Determine the (X, Y) coordinate at the center of the cell enclosing the given text.  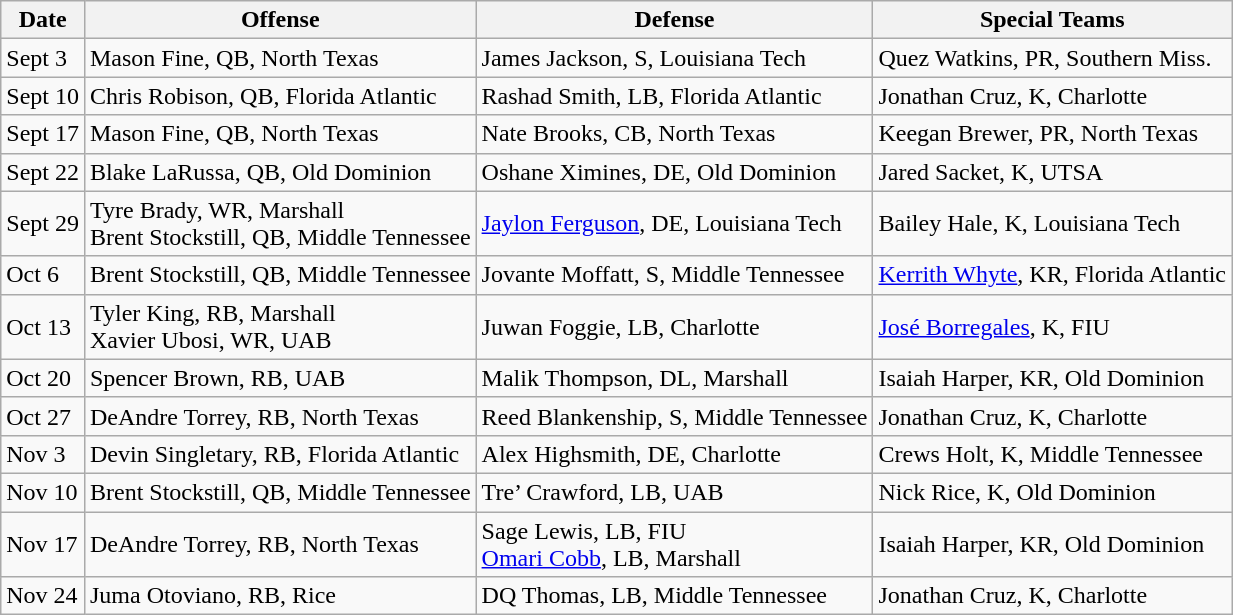
Crews Holt, K, Middle Tennessee (1052, 454)
Jaylon Ferguson, DE, Louisiana Tech (674, 224)
Jovante Moffatt, S, Middle Tennessee (674, 275)
Nov 10 (43, 492)
Rashad Smith, LB, Florida Atlantic (674, 96)
Oct 20 (43, 378)
Nov 24 (43, 596)
Oshane Ximines, DE, Old Dominion (674, 172)
Keegan Brewer, PR, North Texas (1052, 134)
Nov 3 (43, 454)
Oct 6 (43, 275)
Alex Highsmith, DE, Charlotte (674, 454)
Offense (280, 20)
Blake LaRussa, QB, Old Dominion (280, 172)
Special Teams (1052, 20)
Tre’ Crawford, LB, UAB (674, 492)
Oct 13 (43, 326)
Malik Thompson, DL, Marshall (674, 378)
DQ Thomas, LB, Middle Tennessee (674, 596)
Juwan Foggie, LB, Charlotte (674, 326)
Tyre Brady, WR, MarshallBrent Stockstill, QB, Middle Tennessee (280, 224)
Bailey Hale, K, Louisiana Tech (1052, 224)
Reed Blankenship, S, Middle Tennessee (674, 416)
Sept 22 (43, 172)
Oct 27 (43, 416)
Jared Sacket, K, UTSA (1052, 172)
Sept 29 (43, 224)
Date (43, 20)
Juma Otoviano, RB, Rice (280, 596)
Chris Robison, QB, Florida Atlantic (280, 96)
Nick Rice, K, Old Dominion (1052, 492)
Sept 17 (43, 134)
Sept 10 (43, 96)
Sept 3 (43, 58)
Sage Lewis, LB, FIUOmari Cobb, LB, Marshall (674, 544)
Nov 17 (43, 544)
Spencer Brown, RB, UAB (280, 378)
Tyler King, RB, MarshallXavier Ubosi, WR, UAB (280, 326)
Nate Brooks, CB, North Texas (674, 134)
Devin Singletary, RB, Florida Atlantic (280, 454)
Quez Watkins, PR, Southern Miss. (1052, 58)
James Jackson, S, Louisiana Tech (674, 58)
Kerrith Whyte, KR, Florida Atlantic (1052, 275)
José Borregales, K, FIU (1052, 326)
Defense (674, 20)
